Return the (x, y) coordinate for the center point of the cell that contains the specified text.  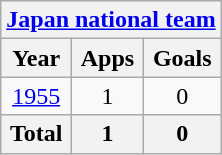
Goals (182, 58)
Japan national team (111, 20)
Year (36, 58)
Total (36, 134)
1955 (36, 96)
Apps (108, 58)
